Return (X, Y) of the center of cell containing provided text 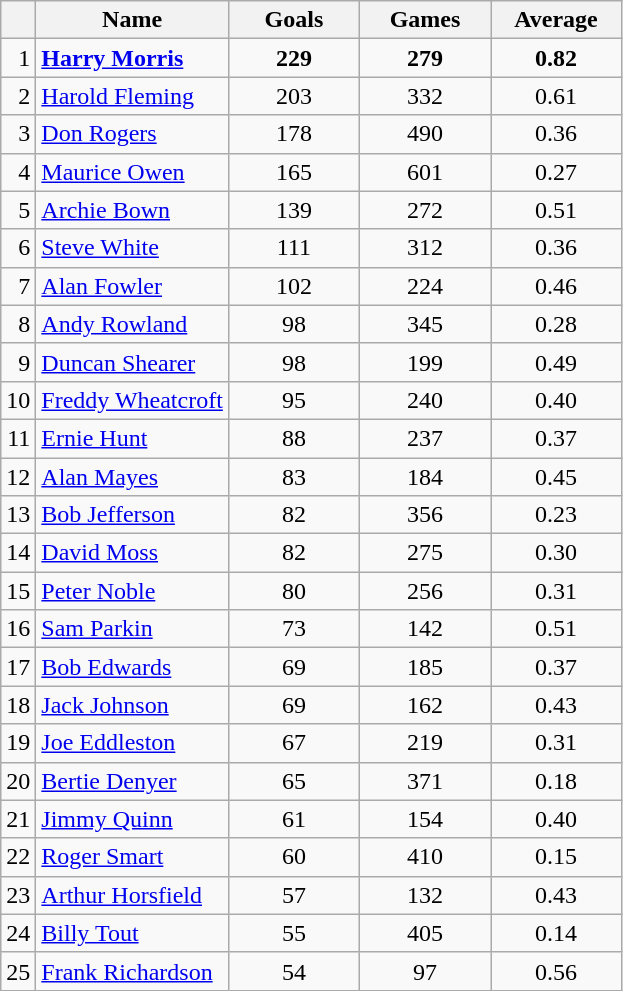
Maurice Owen (132, 172)
80 (294, 591)
67 (294, 743)
Joe Eddleston (132, 743)
95 (294, 400)
19 (18, 743)
5 (18, 210)
Jack Johnson (132, 705)
111 (294, 248)
0.82 (556, 58)
256 (424, 591)
65 (294, 781)
Don Rogers (132, 134)
Arthur Horsfield (132, 895)
332 (424, 96)
Alan Mayes (132, 477)
219 (424, 743)
0.18 (556, 781)
237 (424, 438)
490 (424, 134)
0.30 (556, 553)
10 (18, 400)
165 (294, 172)
18 (18, 705)
20 (18, 781)
16 (18, 629)
356 (424, 515)
24 (18, 933)
Freddy Wheatcroft (132, 400)
Frank Richardson (132, 971)
15 (18, 591)
Andy Rowland (132, 324)
11 (18, 438)
6 (18, 248)
0.27 (556, 172)
Duncan Shearer (132, 362)
Roger Smart (132, 857)
199 (424, 362)
601 (424, 172)
60 (294, 857)
272 (424, 210)
0.45 (556, 477)
0.28 (556, 324)
229 (294, 58)
7 (18, 286)
21 (18, 819)
17 (18, 667)
184 (424, 477)
0.61 (556, 96)
83 (294, 477)
275 (424, 553)
Billy Tout (132, 933)
279 (424, 58)
25 (18, 971)
Bob Edwards (132, 667)
203 (294, 96)
9 (18, 362)
Steve White (132, 248)
Games (424, 20)
142 (424, 629)
410 (424, 857)
Average (556, 20)
Name (132, 20)
12 (18, 477)
4 (18, 172)
Bob Jefferson (132, 515)
178 (294, 134)
Alan Fowler (132, 286)
61 (294, 819)
1 (18, 58)
Ernie Hunt (132, 438)
David Moss (132, 553)
185 (424, 667)
312 (424, 248)
88 (294, 438)
14 (18, 553)
0.56 (556, 971)
Harry Morris (132, 58)
23 (18, 895)
405 (424, 933)
8 (18, 324)
0.15 (556, 857)
102 (294, 286)
Harold Fleming (132, 96)
139 (294, 210)
224 (424, 286)
22 (18, 857)
132 (424, 895)
0.23 (556, 515)
55 (294, 933)
Jimmy Quinn (132, 819)
2 (18, 96)
57 (294, 895)
371 (424, 781)
0.46 (556, 286)
240 (424, 400)
162 (424, 705)
13 (18, 515)
Archie Bown (132, 210)
154 (424, 819)
Goals (294, 20)
54 (294, 971)
Peter Noble (132, 591)
Bertie Denyer (132, 781)
Sam Parkin (132, 629)
345 (424, 324)
73 (294, 629)
3 (18, 134)
97 (424, 971)
0.49 (556, 362)
0.14 (556, 933)
